Pinpoint the cell where the given text exists, returning its (x, y) midpoint coordinate. 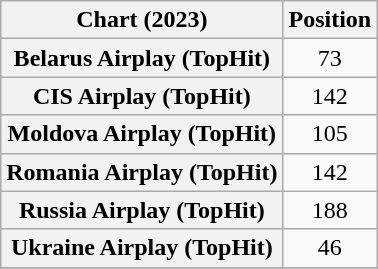
Belarus Airplay (TopHit) (142, 58)
Moldova Airplay (TopHit) (142, 134)
Ukraine Airplay (TopHit) (142, 248)
46 (330, 248)
Chart (2023) (142, 20)
CIS Airplay (TopHit) (142, 96)
105 (330, 134)
73 (330, 58)
Russia Airplay (TopHit) (142, 210)
188 (330, 210)
Position (330, 20)
Romania Airplay (TopHit) (142, 172)
